Search for the cell housing the specified text and yield its [x, y] center coordinate. 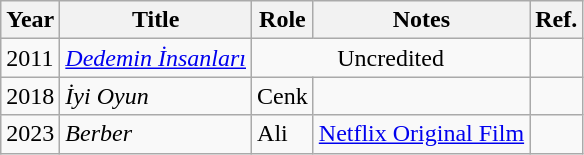
Berber [156, 134]
Year [30, 20]
2011 [30, 58]
Dedemin İnsanları [156, 58]
Title [156, 20]
Notes [421, 20]
Ref. [556, 20]
Cenk [283, 96]
Role [283, 20]
İyi Oyun [156, 96]
Uncredited [391, 58]
Netflix Original Film [421, 134]
2023 [30, 134]
2018 [30, 96]
Ali [283, 134]
